Return [X, Y] of the center of cell containing provided text 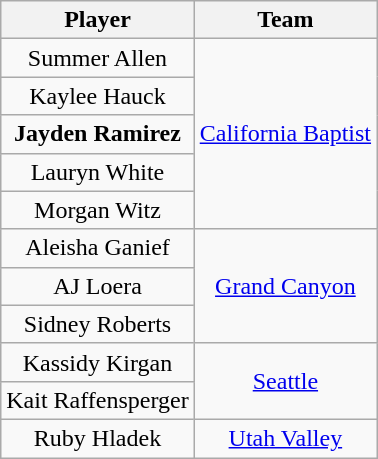
Kaylee Hauck [98, 96]
Grand Canyon [285, 286]
Utah Valley [285, 438]
Seattle [285, 381]
California Baptist [285, 134]
Lauryn White [98, 172]
Aleisha Ganief [98, 248]
Ruby Hladek [98, 438]
Kait Raffensperger [98, 400]
AJ Loera [98, 286]
Jayden Ramirez [98, 134]
Sidney Roberts [98, 324]
Morgan Witz [98, 210]
Player [98, 20]
Team [285, 20]
Kassidy Kirgan [98, 362]
Summer Allen [98, 58]
